Provide the [x, y] coordinate of the cell's center where the given text is located.  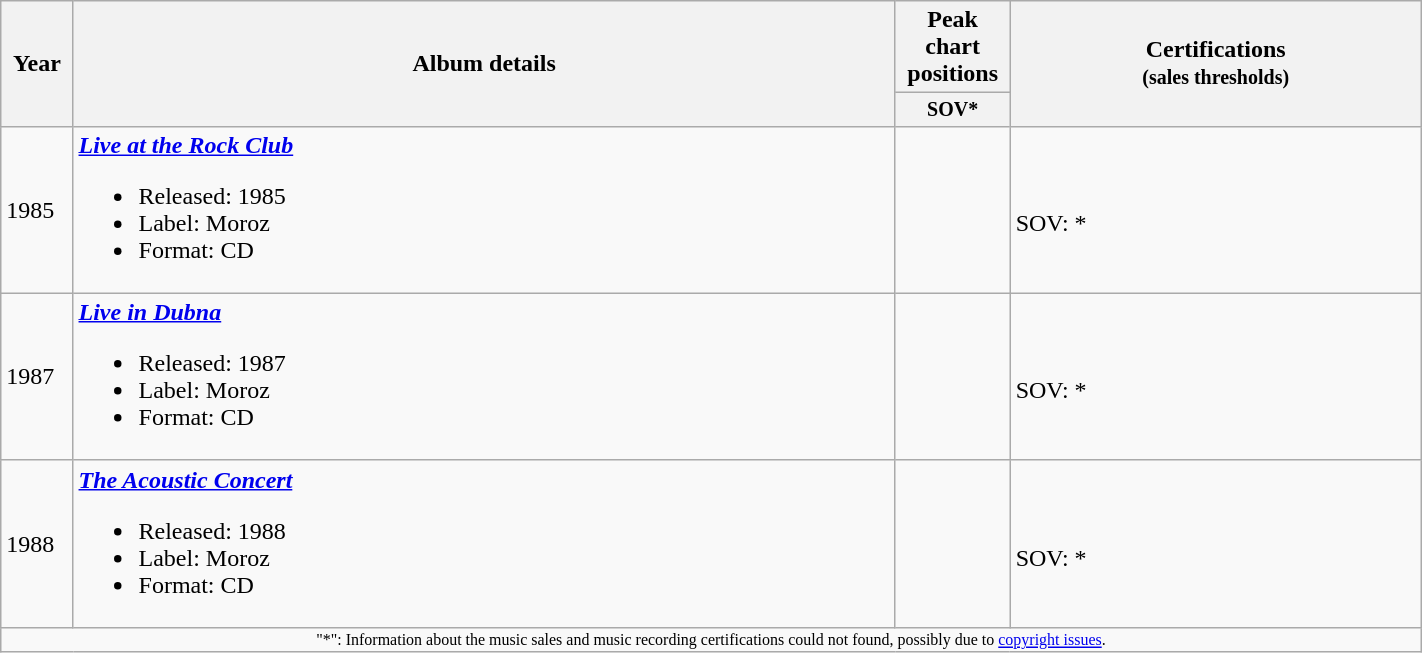
1988 [37, 544]
The Acoustic ConcertReleased: 1988Label: MorozFormat: CD [484, 544]
SOV* [952, 110]
1987 [37, 376]
Certifications(sales thresholds) [1216, 64]
Live in DubnaReleased: 1987Label: MorozFormat: CD [484, 376]
Year [37, 64]
Live at the Rock ClubReleased: 1985Label: MorozFormat: CD [484, 210]
1985 [37, 210]
"*": Information about the music sales and music recording certifications could not found, possibly due to copyright issues. [711, 639]
Album details [484, 64]
Peak chart positions [952, 47]
